Capture the cell that displays the provided text and extract its (X, Y) central coordinate. 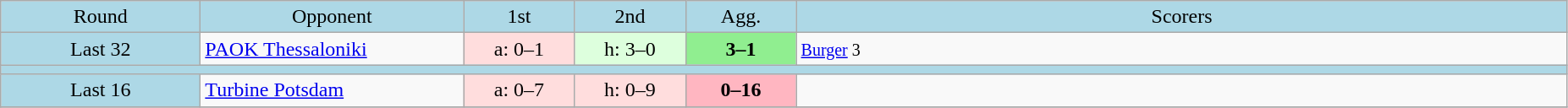
h: 3–0 (630, 49)
Agg. (741, 17)
0–16 (741, 90)
Opponent (332, 17)
2nd (630, 17)
Scorers (1181, 17)
h: 0–9 (630, 90)
Round (101, 17)
1st (520, 17)
Last 16 (101, 90)
a: 0–1 (520, 49)
Burger 3 (1181, 49)
PAOK Thessaloniki (332, 49)
3–1 (741, 49)
Last 32 (101, 49)
a: 0–7 (520, 90)
Turbine Potsdam (332, 90)
